Output the (X, Y) coordinate of the center of the cell containing the given text.  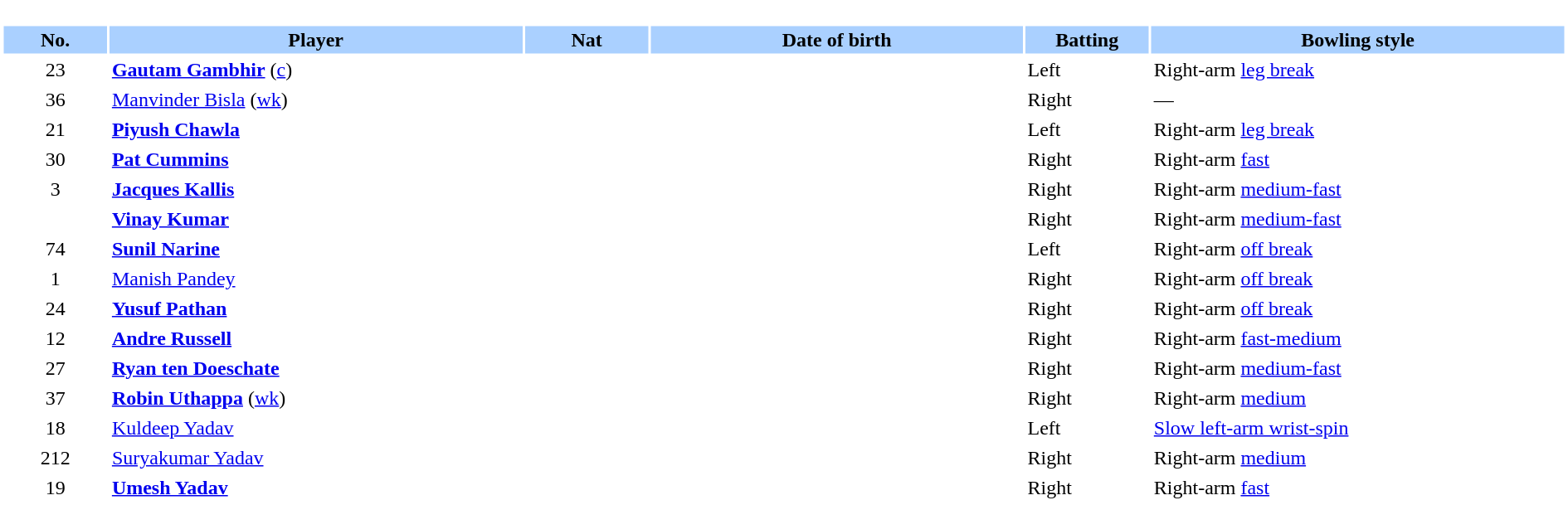
No. (55, 40)
27 (55, 368)
19 (55, 488)
Date of birth (837, 40)
30 (55, 159)
3 (55, 189)
37 (55, 398)
Suryakumar Yadav (316, 458)
Robin Uthappa (wk) (316, 398)
212 (55, 458)
Kuldeep Yadav (316, 428)
21 (55, 129)
Manish Pandey (316, 279)
36 (55, 100)
Slow left-arm wrist-spin (1358, 428)
Piyush Chawla (316, 129)
12 (55, 338)
Jacques Kallis (316, 189)
Pat Cummins (316, 159)
24 (55, 308)
Player (316, 40)
Yusuf Pathan (316, 308)
Umesh Yadav (316, 488)
Right-arm fast-medium (1358, 338)
1 (55, 279)
Vinay Kumar (316, 219)
Nat (586, 40)
Bowling style (1358, 40)
Manvinder Bisla (wk) (316, 100)
23 (55, 70)
Gautam Gambhir (c) (316, 70)
74 (55, 249)
Ryan ten Doeschate (316, 368)
Andre Russell (316, 338)
18 (55, 428)
— (1358, 100)
Batting (1087, 40)
Sunil Narine (316, 249)
